Detect which cell encompasses the target text, then output its (X, Y) center coordinate. 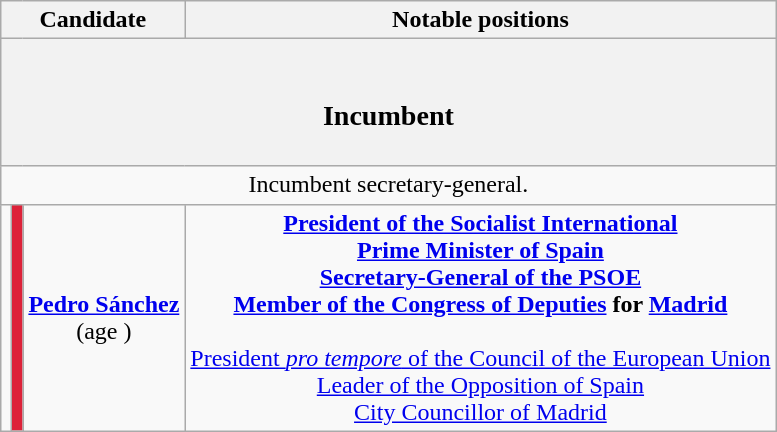
Candidate (93, 20)
Notable positions (480, 20)
Pedro Sánchez(age ) (104, 318)
Incumbent (388, 102)
Incumbent secretary-general. (388, 185)
